Capture the cell that displays the provided text and extract its [x, y] central coordinate. 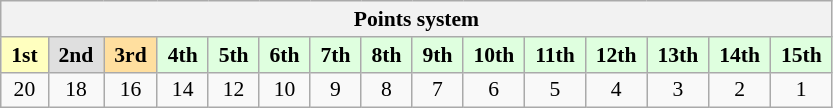
20 [24, 90]
5 [556, 90]
10th [494, 55]
10 [284, 90]
4 [616, 90]
6th [284, 55]
14th [740, 55]
15th [801, 55]
11th [556, 55]
14 [182, 90]
7 [438, 90]
5th [234, 55]
8 [386, 90]
2 [740, 90]
1 [801, 90]
18 [76, 90]
12th [616, 55]
12 [234, 90]
1st [24, 55]
2nd [76, 55]
8th [386, 55]
16 [130, 90]
6 [494, 90]
3 [678, 90]
9th [438, 55]
13th [678, 55]
4th [182, 55]
7th [336, 55]
9 [336, 90]
3rd [130, 55]
Points system [416, 19]
